Locate the cell with the specified text and output its [X, Y] center coordinate. 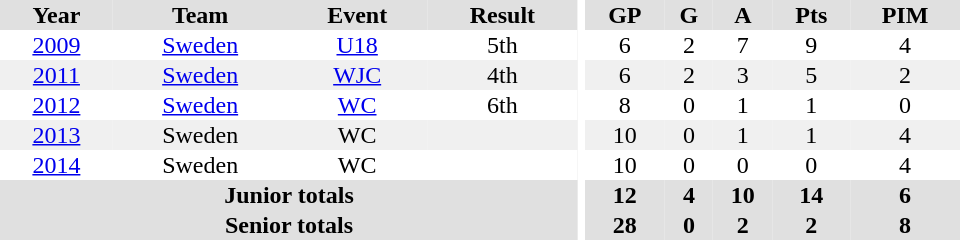
2014 [56, 165]
G [689, 15]
GP [625, 15]
6th [502, 105]
5th [502, 45]
U18 [358, 45]
14 [812, 195]
2012 [56, 105]
2013 [56, 135]
Junior totals [289, 195]
4th [502, 75]
WJC [358, 75]
2011 [56, 75]
7 [743, 45]
5 [812, 75]
Result [502, 15]
Year [56, 15]
3 [743, 75]
12 [625, 195]
PIM [905, 15]
Event [358, 15]
Senior totals [289, 225]
2009 [56, 45]
A [743, 15]
28 [625, 225]
9 [812, 45]
Pts [812, 15]
Team [200, 15]
